Find where the given text appears and provide that cell's center as (X, Y) coordinate. 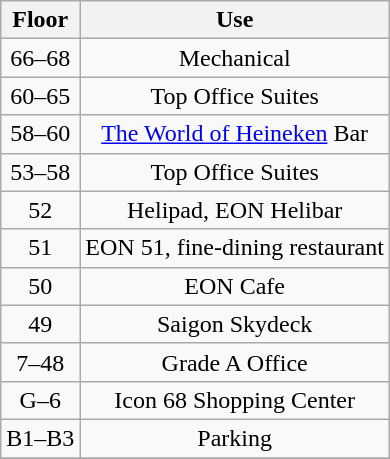
58–60 (40, 134)
EON 51, fine-dining restaurant (235, 248)
53–58 (40, 172)
52 (40, 210)
60–65 (40, 96)
Parking (235, 438)
Grade A Office (235, 362)
B1–B3 (40, 438)
50 (40, 286)
66–68 (40, 58)
Use (235, 20)
EON Cafe (235, 286)
The World of Heineken Bar (235, 134)
Icon 68 Shopping Center (235, 400)
Floor (40, 20)
49 (40, 324)
Mechanical (235, 58)
7–48 (40, 362)
G–6 (40, 400)
Saigon Skydeck (235, 324)
Helipad, EON Helibar (235, 210)
51 (40, 248)
